Return the [X, Y] coordinate for the center point of the cell that contains the specified text.  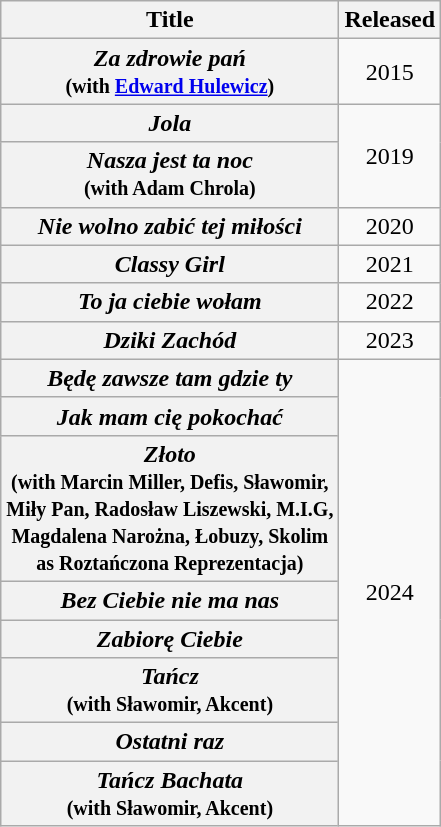
Tańcz Bachata(with Sławomir, Akcent) [170, 794]
2023 [390, 340]
Bez Ciebie nie ma nas [170, 600]
2020 [390, 226]
Złoto(with Marcin Miller, Defis, Sławomir,Miły Pan, Radosław Liszewski, M.I.G,Magdalena Narożna, Łobuzy, Skolimas Roztańczona Reprezentacja) [170, 508]
To ja ciebie wołam [170, 302]
Ostatni raz [170, 742]
Jola [170, 123]
Tańcz(with Sławomir, Akcent) [170, 690]
Nasza jest ta noc(with Adam Chrola) [170, 174]
2019 [390, 156]
Released [390, 20]
Title [170, 20]
Dziki Zachód [170, 340]
2024 [390, 592]
2015 [390, 72]
Zabiorę Ciebie [170, 639]
Classy Girl [170, 264]
Jak mam cię pokochać [170, 416]
Za zdrowie pań(with Edward Hulewicz) [170, 72]
Będę zawsze tam gdzie ty [170, 378]
2021 [390, 264]
Nie wolno zabić tej miłości [170, 226]
2022 [390, 302]
